Capture the cell that displays the provided text and extract its (x, y) central coordinate. 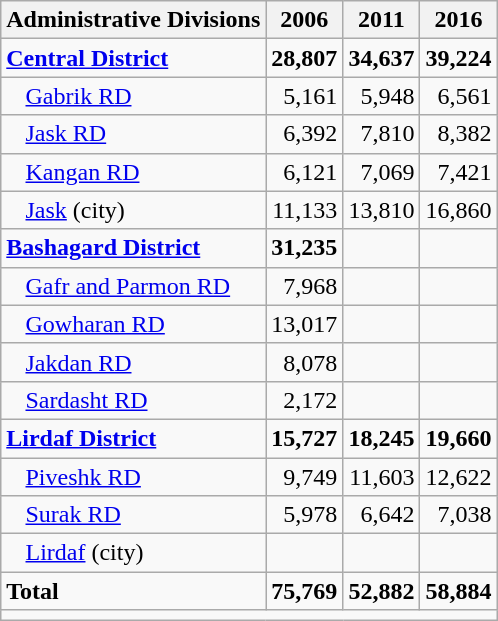
6,392 (304, 134)
8,078 (304, 362)
Jakdan RD (134, 362)
28,807 (304, 58)
Lirdaf (city) (134, 553)
Gabrik RD (134, 96)
Administrative Divisions (134, 20)
19,660 (458, 438)
6,561 (458, 96)
39,224 (458, 58)
7,968 (304, 286)
15,727 (304, 438)
31,235 (304, 248)
13,017 (304, 324)
11,133 (304, 210)
12,622 (458, 477)
8,382 (458, 134)
Jask RD (134, 134)
5,948 (382, 96)
5,161 (304, 96)
Gafr and Parmon RD (134, 286)
6,642 (382, 515)
Piveshk RD (134, 477)
16,860 (458, 210)
Surak RD (134, 515)
7,069 (382, 172)
5,978 (304, 515)
Kangan RD (134, 172)
7,421 (458, 172)
13,810 (382, 210)
2,172 (304, 400)
52,882 (382, 591)
Central District (134, 58)
Lirdaf District (134, 438)
6,121 (304, 172)
34,637 (382, 58)
Total (134, 591)
Jask (city) (134, 210)
11,603 (382, 477)
75,769 (304, 591)
Sardasht RD (134, 400)
7,038 (458, 515)
18,245 (382, 438)
Gowharan RD (134, 324)
2011 (382, 20)
2016 (458, 20)
2006 (304, 20)
9,749 (304, 477)
7,810 (382, 134)
Bashagard District (134, 248)
58,884 (458, 591)
